Extract the [x, y] coordinate from the center of the cell holding the provided text.  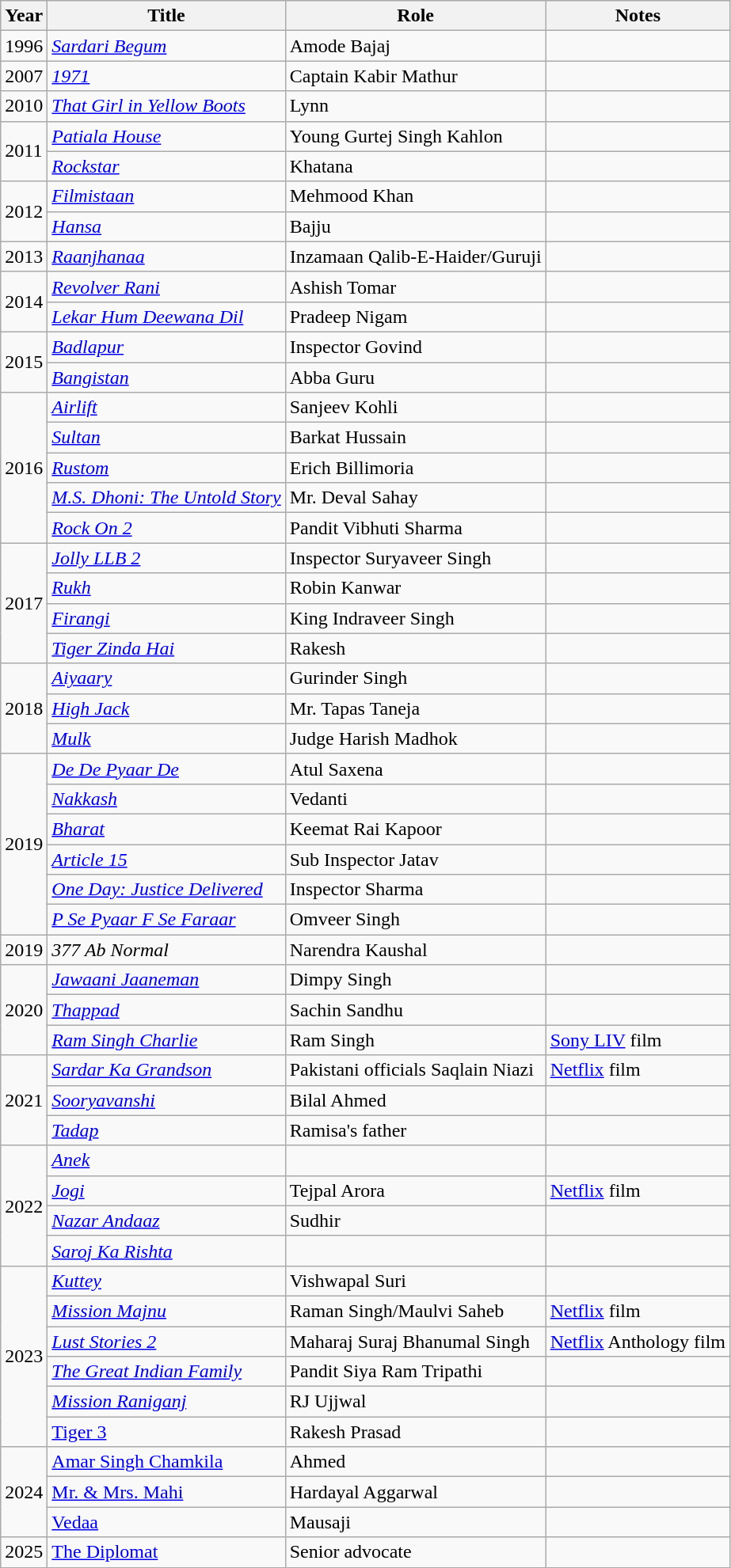
Tadap [166, 1130]
Mr. Deval Sahay [415, 498]
P Se Pyaar F Se Faraar [166, 920]
Role [415, 16]
Abba Guru [415, 378]
King Indraveer Singh [415, 618]
Tiger Zinda Hai [166, 648]
2015 [24, 362]
Lynn [415, 106]
2024 [24, 1492]
Mr. Tapas Taneja [415, 708]
Inspector Govind [415, 347]
Sardar Ka Grandson [166, 1070]
Dimpy Singh [415, 980]
Amode Bajaj [415, 46]
Rustom [166, 468]
Pradeep Nigam [415, 317]
2025 [24, 1552]
Tiger 3 [166, 1432]
Sultan [166, 438]
Amar Singh Chamkila [166, 1462]
Vishwapal Suri [415, 1281]
Lust Stories 2 [166, 1342]
Ram Singh [415, 1040]
Title [166, 16]
Inspector Suryaveer Singh [415, 558]
Sub Inspector Jatav [415, 859]
Jolly LLB 2 [166, 558]
Sooryavanshi [166, 1100]
1971 [166, 76]
Firangi [166, 618]
Erich Billimoria [415, 468]
Keemat Rai Kapoor [415, 829]
Anek [166, 1160]
High Jack [166, 708]
Ashish Tomar [415, 287]
2013 [24, 256]
Saroj Ka Rishta [166, 1251]
Raanjhanaa [166, 256]
Vedaa [166, 1522]
Narendra Kaushal [415, 950]
Sony LIV film [638, 1040]
The Diplomat [166, 1552]
Mr. & Mrs. Mahi [166, 1492]
Raman Singh/Maulvi Saheb [415, 1311]
Nazar Andaaz [166, 1221]
Sudhir [415, 1221]
2016 [24, 468]
Ahmed [415, 1462]
Hansa [166, 226]
Rock On 2 [166, 528]
2018 [24, 708]
De De Pyaar De [166, 769]
2010 [24, 106]
Mission Majnu [166, 1311]
Netflix Anthology film [638, 1342]
Mulk [166, 738]
Rockstar [166, 166]
Bangistan [166, 378]
Year [24, 16]
Jogi [166, 1190]
Tejpal Arora [415, 1190]
Pandit Vibhuti Sharma [415, 528]
Omveer Singh [415, 920]
Captain Kabir Mathur [415, 76]
Inzamaan Qalib-E-Haider/Guruji [415, 256]
Bharat [166, 829]
2012 [24, 211]
Bilal Ahmed [415, 1100]
Thappad [166, 1010]
Rukh [166, 588]
That Girl in Yellow Boots [166, 106]
377 Ab Normal [166, 950]
Inspector Sharma [415, 890]
2007 [24, 76]
Mausaji [415, 1522]
Bajju [415, 226]
Lekar Hum Deewana Dil [166, 317]
Kuttey [166, 1281]
Robin Kanwar [415, 588]
Sardari Begum [166, 46]
Barkat Hussain [415, 438]
Ramisa's father [415, 1130]
Sanjeev Kohli [415, 408]
2011 [24, 151]
Mehmood Khan [415, 196]
2021 [24, 1100]
Pakistani officials Saqlain Niazi [415, 1070]
Aiyaary [166, 678]
Pandit Siya Ram Tripathi [415, 1372]
Badlapur [166, 347]
RJ Ujjwal [415, 1402]
2023 [24, 1356]
2014 [24, 302]
1996 [24, 46]
Rakesh [415, 648]
Sachin Sandhu [415, 1010]
One Day: Justice Delivered [166, 890]
Nakkash [166, 799]
Jawaani Jaaneman [166, 980]
Khatana [415, 166]
Young Gurtej Singh Kahlon [415, 136]
Vedanti [415, 799]
Ram Singh Charlie [166, 1040]
Airlift [166, 408]
Patiala House [166, 136]
Article 15 [166, 859]
The Great Indian Family [166, 1372]
Rakesh Prasad [415, 1432]
Revolver Rani [166, 287]
M.S. Dhoni: The Untold Story [166, 498]
Senior advocate [415, 1552]
Atul Saxena [415, 769]
Filmistaan [166, 196]
2017 [24, 603]
Maharaj Suraj Bhanumal Singh [415, 1342]
2022 [24, 1205]
Hardayal Aggarwal [415, 1492]
Judge Harish Madhok [415, 738]
Mission Raniganj [166, 1402]
Notes [638, 16]
Gurinder Singh [415, 678]
2020 [24, 1010]
